Find where the given text appears and provide that cell's center as (X, Y) coordinate. 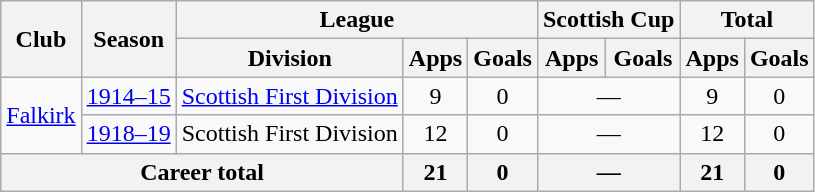
Scottish Cup (608, 20)
Career total (202, 172)
Season (128, 39)
Club (41, 39)
Total (747, 20)
1914–15 (128, 96)
Falkirk (41, 115)
1918–19 (128, 134)
Division (290, 58)
League (356, 20)
